Extract the (X, Y) coordinate from the center of the cell holding the provided text.  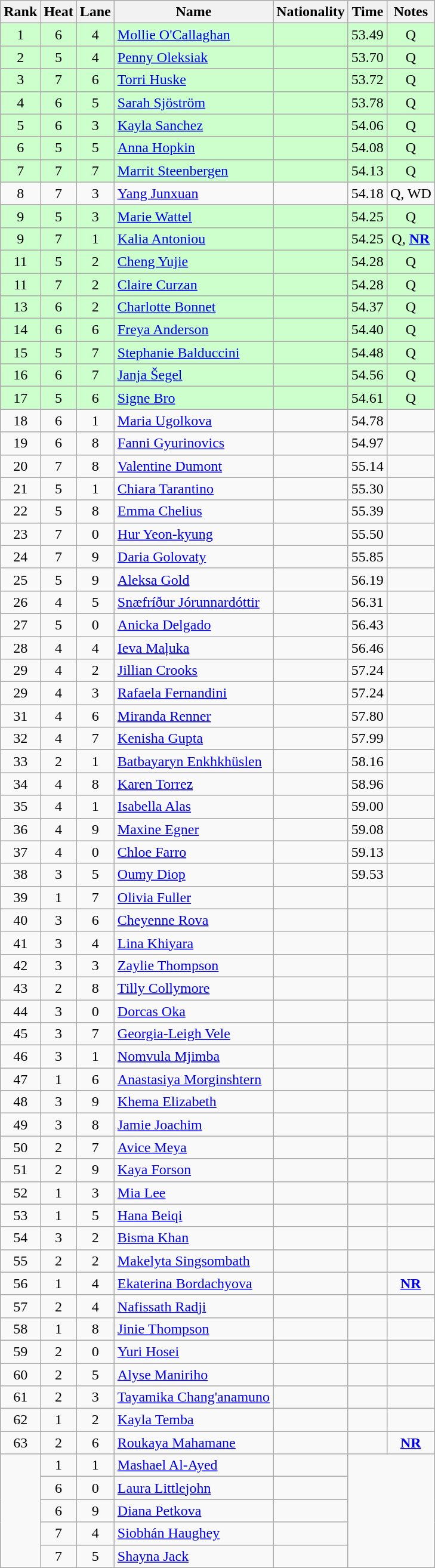
Anicka Delgado (193, 625)
54.48 (368, 353)
56 (20, 1283)
Kalia Antoniou (193, 239)
55.39 (368, 511)
56.43 (368, 625)
54.78 (368, 421)
56.46 (368, 647)
36 (20, 829)
52 (20, 1193)
60 (20, 1374)
Avice Meya (193, 1147)
54.56 (368, 375)
19 (20, 443)
53.70 (368, 57)
Daria Golovaty (193, 557)
62 (20, 1420)
54.97 (368, 443)
Ekaterina Bordachyova (193, 1283)
56.31 (368, 602)
46 (20, 1057)
Lina Khiyara (193, 943)
54.61 (368, 398)
61 (20, 1397)
Jillian Crooks (193, 671)
55.30 (368, 489)
Miranda Renner (193, 716)
Laura Littlejohn (193, 1488)
39 (20, 897)
Q, WD (411, 193)
Anastasiya Morginshtern (193, 1079)
33 (20, 761)
18 (20, 421)
59.00 (368, 807)
Heat (58, 12)
55.85 (368, 557)
24 (20, 557)
Cheyenne Rova (193, 920)
28 (20, 647)
Torri Huske (193, 80)
Valentine Dumont (193, 466)
Yang Junxuan (193, 193)
Roukaya Mahamane (193, 1443)
Cheng Yujie (193, 261)
Anna Hopkin (193, 148)
Khema Elizabeth (193, 1102)
53.78 (368, 103)
54.06 (368, 125)
55 (20, 1261)
Rafaela Fernandini (193, 693)
Fanni Gyurinovics (193, 443)
Q, NR (411, 239)
Maxine Egner (193, 829)
51 (20, 1170)
48 (20, 1102)
Yuri Hosei (193, 1351)
38 (20, 875)
58.16 (368, 761)
20 (20, 466)
Rank (20, 12)
Nafissath Radji (193, 1306)
53.49 (368, 35)
Marrit Steenbergen (193, 171)
Mashael Al-Ayed (193, 1465)
53.72 (368, 80)
Penny Oleksiak (193, 57)
Time (368, 12)
Snæfríður Jórunnardóttir (193, 602)
Stephanie Balduccini (193, 353)
Tilly Collymore (193, 988)
Lane (95, 12)
Olivia Fuller (193, 897)
Kenisha Gupta (193, 739)
Karen Torrez (193, 784)
59.53 (368, 875)
59.08 (368, 829)
37 (20, 852)
Georgia-Leigh Vele (193, 1034)
Dorcas Oka (193, 1011)
22 (20, 511)
Kayla Temba (193, 1420)
40 (20, 920)
Marie Wattel (193, 216)
54.37 (368, 307)
50 (20, 1147)
54.18 (368, 193)
Nationality (311, 12)
Mollie O'Callaghan (193, 35)
49 (20, 1125)
23 (20, 534)
Batbayaryn Enkhkhüslen (193, 761)
Janja Šegel (193, 375)
Oumy Diop (193, 875)
13 (20, 307)
Ieva Maļuka (193, 647)
Siobhán Haughey (193, 1533)
59 (20, 1351)
Isabella Alas (193, 807)
25 (20, 579)
26 (20, 602)
Hana Beiqi (193, 1215)
57.80 (368, 716)
Chloe Farro (193, 852)
Jamie Joachim (193, 1125)
16 (20, 375)
63 (20, 1443)
56.19 (368, 579)
Mia Lee (193, 1193)
57 (20, 1306)
Notes (411, 12)
44 (20, 1011)
Signe Bro (193, 398)
Maria Ugolkova (193, 421)
34 (20, 784)
Alyse Maniriho (193, 1374)
Tayamika Chang'anamuno (193, 1397)
Name (193, 12)
54 (20, 1238)
Chiara Tarantino (193, 489)
41 (20, 943)
Aleksa Gold (193, 579)
54.08 (368, 148)
Zaylie Thompson (193, 965)
54.40 (368, 330)
Kaya Forson (193, 1170)
47 (20, 1079)
27 (20, 625)
43 (20, 988)
Sarah Sjöström (193, 103)
Shayna Jack (193, 1556)
42 (20, 965)
Jinie Thompson (193, 1329)
54.13 (368, 171)
Bisma Khan (193, 1238)
14 (20, 330)
55.14 (368, 466)
21 (20, 489)
57.99 (368, 739)
Makelyta Singsombath (193, 1261)
Hur Yeon-kyung (193, 534)
53 (20, 1215)
35 (20, 807)
Kayla Sanchez (193, 125)
58 (20, 1329)
17 (20, 398)
59.13 (368, 852)
31 (20, 716)
32 (20, 739)
Emma Chelius (193, 511)
15 (20, 353)
55.50 (368, 534)
Charlotte Bonnet (193, 307)
Freya Anderson (193, 330)
58.96 (368, 784)
Nomvula Mjimba (193, 1057)
Diana Petkova (193, 1511)
45 (20, 1034)
Claire Curzan (193, 285)
